Locate the cell with the specified text and output its (X, Y) center coordinate. 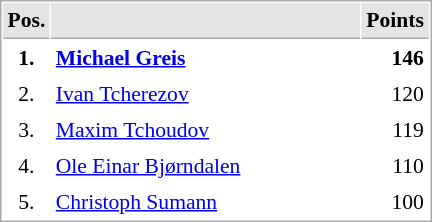
5. (26, 201)
Michael Greis (206, 57)
Maxim Tchoudov (206, 129)
120 (396, 93)
110 (396, 165)
119 (396, 129)
Christoph Sumann (206, 201)
1. (26, 57)
Ivan Tcherezov (206, 93)
4. (26, 165)
Ole Einar Bjørndalen (206, 165)
2. (26, 93)
Pos. (26, 21)
146 (396, 57)
100 (396, 201)
Points (396, 21)
3. (26, 129)
